Locate the cell with the specified text and output its (x, y) center coordinate. 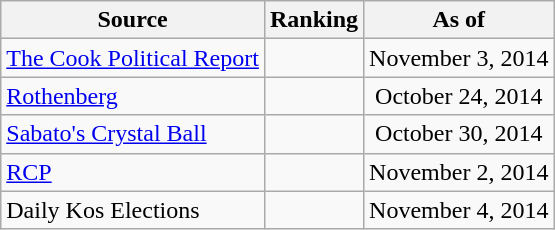
Rothenberg (133, 96)
Sabato's Crystal Ball (133, 134)
October 30, 2014 (459, 134)
Source (133, 20)
October 24, 2014 (459, 96)
Ranking (314, 20)
November 4, 2014 (459, 210)
As of (459, 20)
November 3, 2014 (459, 58)
Daily Kos Elections (133, 210)
The Cook Political Report (133, 58)
November 2, 2014 (459, 172)
RCP (133, 172)
